Extract the [x, y] coordinate from the center of the cell holding the provided text.  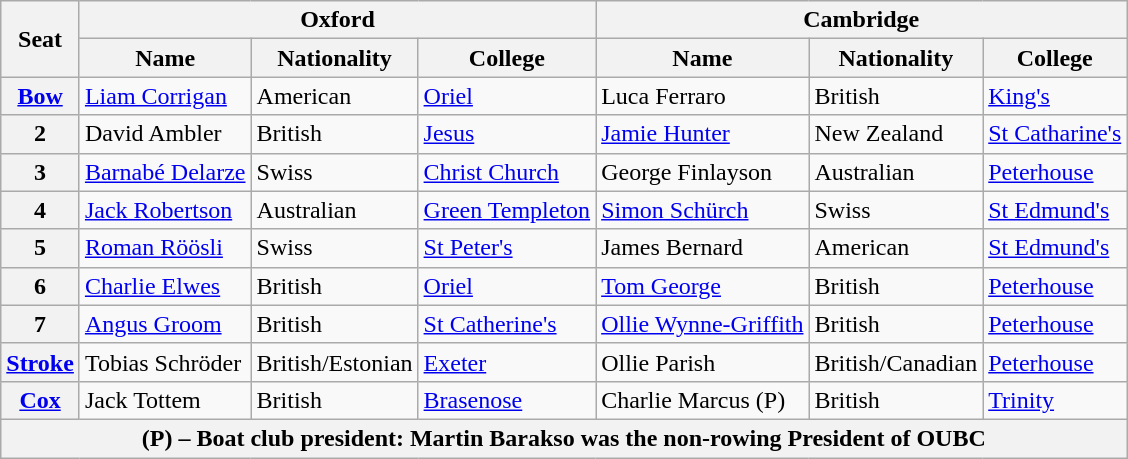
(P) – Boat club president: Martin Barakso was the non-rowing President of OUBC [564, 438]
Tom George [702, 286]
Ollie Wynne-Griffith [702, 324]
Tobias Schröder [165, 362]
Cambridge [862, 20]
St Catharine's [1055, 134]
4 [40, 210]
Exeter [507, 362]
Christ Church [507, 172]
Simon Schürch [702, 210]
New Zealand [896, 134]
St Peter's [507, 248]
Liam Corrigan [165, 96]
Barnabé Delarze [165, 172]
3 [40, 172]
King's [1055, 96]
British/Canadian [896, 362]
Angus Groom [165, 324]
2 [40, 134]
St Catherine's [507, 324]
British/Estonian [334, 362]
Charlie Marcus (P) [702, 400]
Green Templeton [507, 210]
Brasenose [507, 400]
Luca Ferraro [702, 96]
Stroke [40, 362]
Roman Röösli [165, 248]
George Finlayson [702, 172]
David Ambler [165, 134]
6 [40, 286]
Jack Tottem [165, 400]
James Bernard [702, 248]
5 [40, 248]
Charlie Elwes [165, 286]
Seat [40, 39]
Cox [40, 400]
Oxford [337, 20]
7 [40, 324]
Bow [40, 96]
Trinity [1055, 400]
Ollie Parish [702, 362]
Jamie Hunter [702, 134]
Jesus [507, 134]
Jack Robertson [165, 210]
